For the text-containing cell, return its midpoint in (x, y) coordinate format. 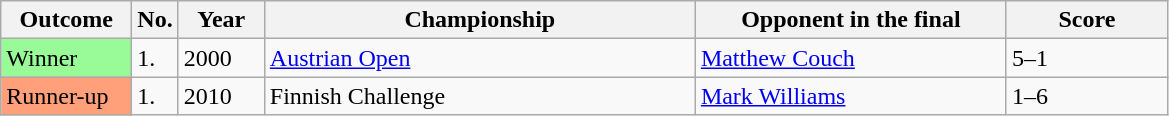
No. (155, 20)
Outcome (66, 20)
2000 (221, 58)
Finnish Challenge (480, 96)
Opponent in the final (850, 20)
Runner-up (66, 96)
Championship (480, 20)
Austrian Open (480, 58)
Winner (66, 58)
Matthew Couch (850, 58)
5–1 (1086, 58)
Year (221, 20)
2010 (221, 96)
Mark Williams (850, 96)
Score (1086, 20)
1–6 (1086, 96)
